Scan for the cell matching the given text and deliver its (x, y) coordinate at center. 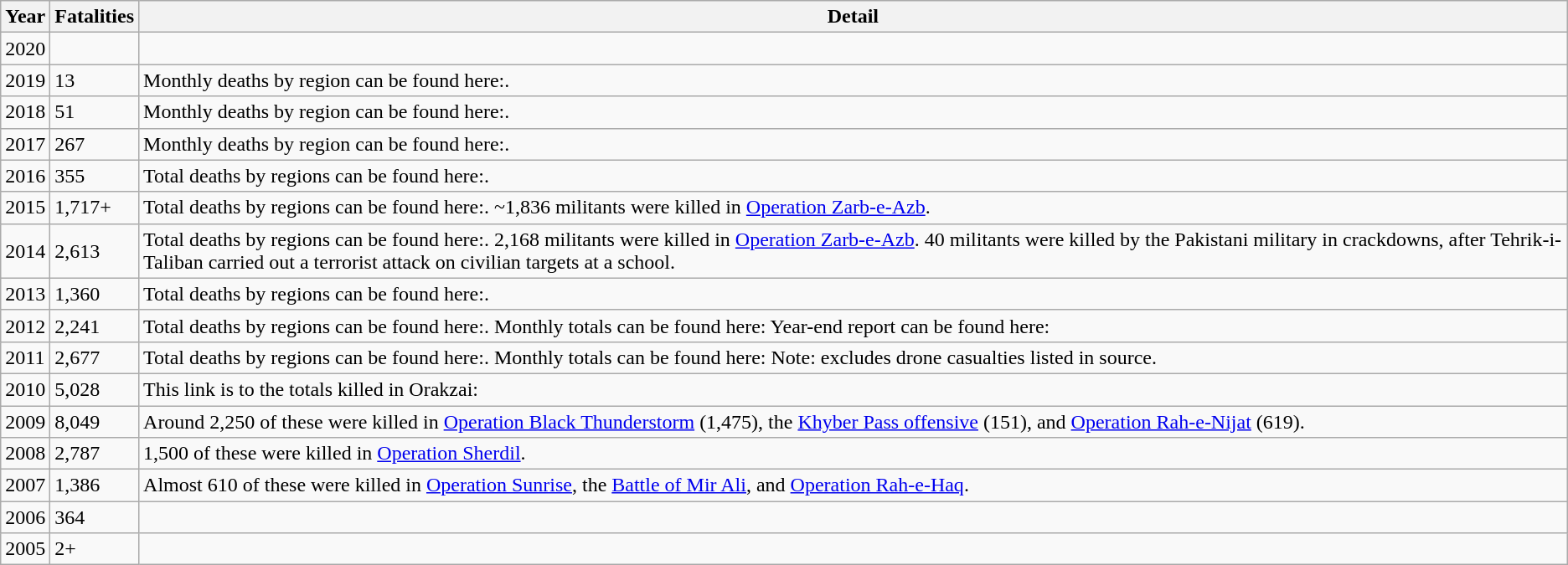
This link is to the totals killed in Orakzai: (854, 389)
2,787 (95, 454)
2018 (25, 112)
2,677 (95, 357)
2006 (25, 517)
13 (95, 80)
8,049 (95, 421)
2007 (25, 485)
2010 (25, 389)
Fatalities (95, 17)
267 (95, 144)
2020 (25, 49)
Total deaths by regions can be found here:. ~1,836 militants were killed in Operation Zarb-e-Azb. (854, 208)
2014 (25, 251)
Around 2,250 of these were killed in Operation Black Thunderstorm (1,475), the Khyber Pass offensive (151), and Operation Rah-e-Nijat (619). (854, 421)
2011 (25, 357)
Total deaths by regions can be found here:. Monthly totals can be found here: Year-end report can be found here: (854, 326)
Year (25, 17)
5,028 (95, 389)
Detail (854, 17)
2017 (25, 144)
2005 (25, 549)
355 (95, 176)
2013 (25, 294)
1,360 (95, 294)
2019 (25, 80)
2015 (25, 208)
1,500 of these were killed in Operation Sherdil. (854, 454)
1,386 (95, 485)
364 (95, 517)
2009 (25, 421)
1,717+ (95, 208)
51 (95, 112)
2008 (25, 454)
2016 (25, 176)
2,241 (95, 326)
2,613 (95, 251)
2+ (95, 549)
2012 (25, 326)
Almost 610 of these were killed in Operation Sunrise, the Battle of Mir Ali, and Operation Rah-e-Haq. (854, 485)
Total deaths by regions can be found here:. Monthly totals can be found here: Note: excludes drone casualties listed in source. (854, 357)
